From the cell containing the given text, extract its center point as [X, Y] coordinate. 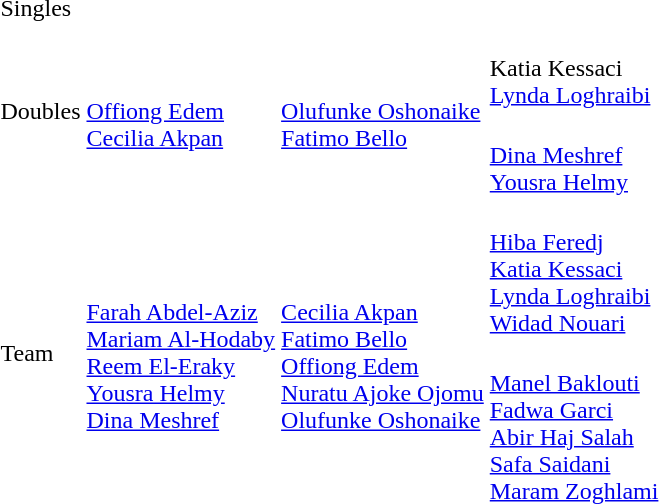
Olufunke OshonaikeFatimo Bello [383, 112]
Offiong EdemCecilia Akpan [181, 112]
